Return (X, Y) of the center of cell containing provided text 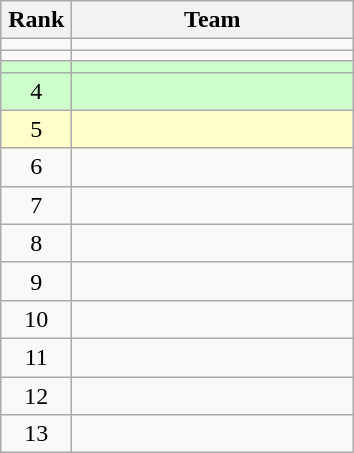
12 (36, 395)
11 (36, 357)
5 (36, 129)
7 (36, 205)
6 (36, 167)
4 (36, 91)
10 (36, 319)
Team (212, 20)
9 (36, 281)
8 (36, 243)
Rank (36, 20)
13 (36, 434)
